Pinpoint the cell where the given text exists, returning its (X, Y) midpoint coordinate. 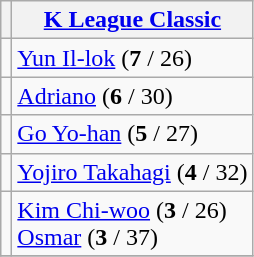
Go Yo-han (5 / 27) (132, 134)
Adriano (6 / 30) (132, 96)
Kim Chi-woo (3 / 26) Osmar (3 / 37) (132, 224)
Yun Il-lok (7 / 26) (132, 58)
Yojiro Takahagi (4 / 32) (132, 172)
K League Classic (132, 20)
